Locate the cell with the specified text and output its (X, Y) center coordinate. 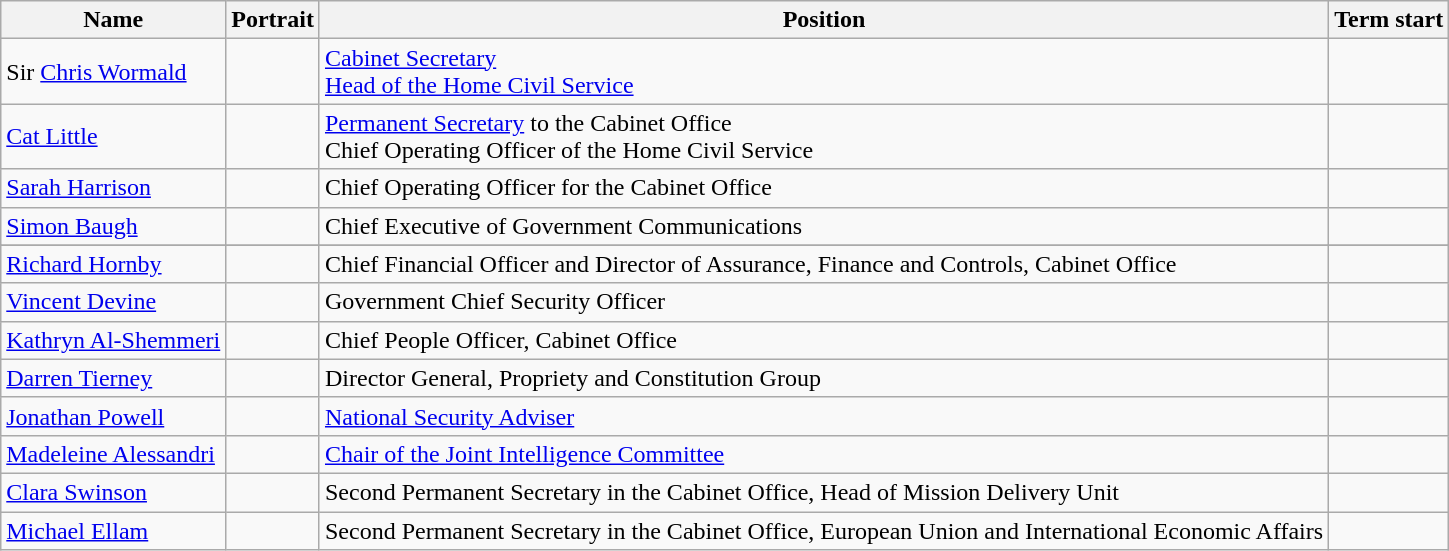
Cat Little (114, 136)
Position (824, 20)
Government Chief Security Officer (824, 302)
Chief People Officer, Cabinet Office (824, 340)
Chief Executive of Government Communications (824, 226)
Term start (1389, 20)
Madeleine Alessandri (114, 454)
Second Permanent Secretary in the Cabinet Office, Head of Mission Delivery Unit (824, 492)
Michael Ellam (114, 531)
Chief Operating Officer for the Cabinet Office (824, 188)
Clara Swinson (114, 492)
Kathryn Al-Shemmeri (114, 340)
Simon Baugh (114, 226)
Second Permanent Secretary in the Cabinet Office, European Union and International Economic Affairs (824, 531)
National Security Adviser (824, 416)
Darren Tierney (114, 378)
Chief Financial Officer and Director of Assurance, Finance and Controls, Cabinet Office (824, 264)
Jonathan Powell (114, 416)
Vincent Devine (114, 302)
Cabinet SecretaryHead of the Home Civil Service (824, 72)
Portrait (273, 20)
Permanent Secretary to the Cabinet OfficeChief Operating Officer of the Home Civil Service (824, 136)
Sarah Harrison (114, 188)
Chair of the Joint Intelligence Committee (824, 454)
Director General, Propriety and Constitution Group (824, 378)
Name (114, 20)
Richard Hornby (114, 264)
Sir Chris Wormald (114, 72)
